Scan for the cell matching the given text and deliver its (x, y) coordinate at center. 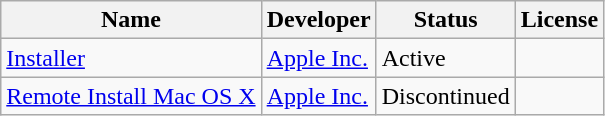
License (559, 20)
Installer (131, 58)
Discontinued (446, 96)
Status (446, 20)
Active (446, 58)
Remote Install Mac OS X (131, 96)
Name (131, 20)
Developer (318, 20)
